Pinpoint the cell where the given text exists, returning its (X, Y) midpoint coordinate. 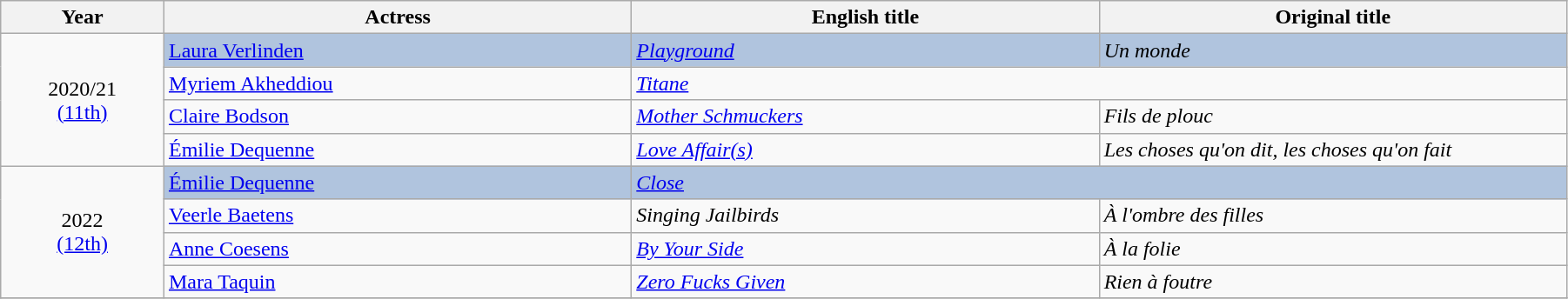
À la folie (1333, 249)
Claire Bodson (397, 116)
Rien à foutre (1333, 282)
Laura Verlinden (397, 50)
Actress (397, 17)
Fils de plouc (1333, 116)
Playground (865, 50)
Les choses qu'on dit, les choses qu'on fait (1333, 149)
Mara Taquin (397, 282)
Mother Schmuckers (865, 116)
Veerle Baetens (397, 216)
Close (1100, 183)
Love Affair(s) (865, 149)
Original title (1333, 17)
2020/21(11th) (83, 100)
English title (865, 17)
Zero Fucks Given (865, 282)
By Your Side (865, 249)
Myriem Akheddiou (397, 83)
Anne Coesens (397, 249)
Un monde (1333, 50)
Year (83, 17)
Singing Jailbirds (865, 216)
À l'ombre des filles (1333, 216)
Titane (1100, 83)
2022(12th) (83, 232)
